Return the (X, Y) coordinate for the center point of the cell that contains the specified text.  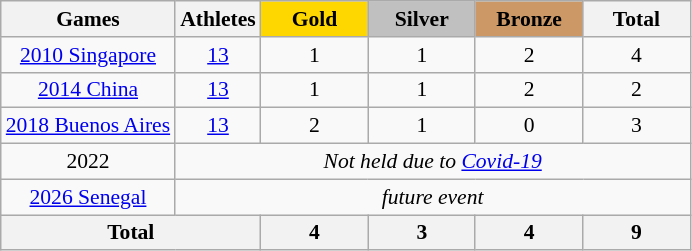
0 (528, 126)
future event (432, 197)
Not held due to Covid-19 (432, 162)
Gold (314, 19)
Bronze (528, 19)
Silver (422, 19)
2014 China (88, 90)
9 (636, 233)
2010 Singapore (88, 55)
Athletes (218, 19)
Games (88, 19)
2022 (88, 162)
2018 Buenos Aires (88, 126)
2026 Senegal (88, 197)
